Detect which cell encompasses the target text, then output its [x, y] center coordinate. 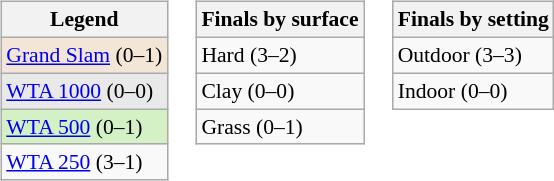
Finals by surface [280, 20]
Legend [84, 20]
Outdoor (3–3) [474, 55]
WTA 250 (3–1) [84, 162]
WTA 1000 (0–0) [84, 91]
Grand Slam (0–1) [84, 55]
Finals by setting [474, 20]
Indoor (0–0) [474, 91]
Grass (0–1) [280, 127]
Clay (0–0) [280, 91]
Hard (3–2) [280, 55]
WTA 500 (0–1) [84, 127]
